Detect which cell encompasses the target text, then output its (X, Y) center coordinate. 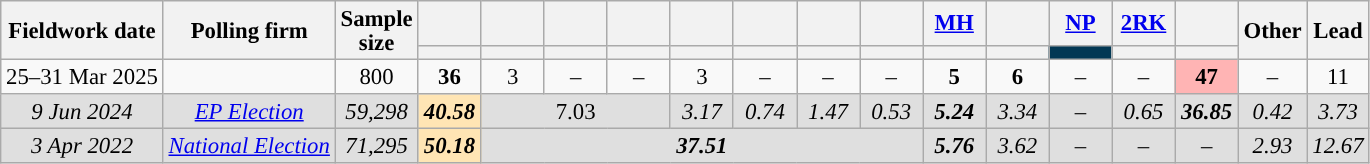
0.42 (1272, 112)
800 (376, 78)
40.58 (450, 112)
3.17 (702, 112)
3 Apr 2022 (82, 146)
National Election (249, 146)
0.74 (764, 112)
3.73 (1338, 112)
3.34 (1018, 112)
0.65 (1144, 112)
37.51 (702, 146)
2RK (1144, 24)
1.47 (828, 112)
9 Jun 2024 (82, 112)
EP Election (249, 112)
59,298 (376, 112)
Polling firm (249, 30)
Other (1272, 30)
25–31 Mar 2025 (82, 78)
36.85 (1206, 112)
71,295 (376, 146)
7.03 (576, 112)
5 (954, 78)
Samplesize (376, 30)
36 (450, 78)
50.18 (450, 146)
5.24 (954, 112)
47 (1206, 78)
Lead (1338, 30)
11 (1338, 78)
MH (954, 24)
Fieldwork date (82, 30)
6 (1018, 78)
2.93 (1272, 146)
NP (1080, 24)
5.76 (954, 146)
12.67 (1338, 146)
3.62 (1018, 146)
0.53 (892, 112)
